Output the [X, Y] coordinate of the center of the cell containing the given text.  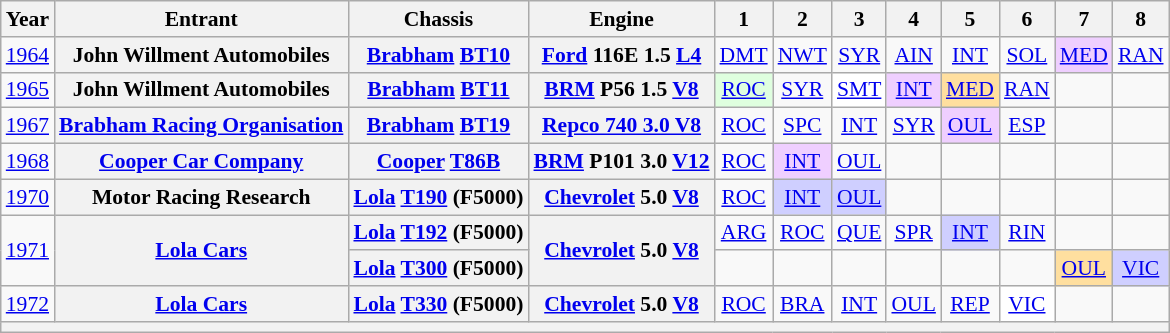
1 [744, 19]
3 [860, 19]
Brabham BT11 [438, 90]
1965 [28, 90]
1970 [28, 197]
Engine [621, 19]
4 [913, 19]
BRM P56 1.5 V8 [621, 90]
8 [1141, 19]
BRA [802, 304]
2 [802, 19]
Brabham BT19 [438, 126]
ARG [744, 233]
1971 [28, 250]
NWT [802, 55]
Brabham BT10 [438, 55]
7 [1084, 19]
DMT [744, 55]
Lola T330 (F5000) [438, 304]
1972 [28, 304]
RIN [1027, 233]
6 [1027, 19]
AIN [913, 55]
SOL [1027, 55]
ESP [1027, 126]
Chassis [438, 19]
Brabham Racing Organisation [201, 126]
Lola T300 (F5000) [438, 269]
SPC [802, 126]
Entrant [201, 19]
5 [970, 19]
Lola T192 (F5000) [438, 233]
Cooper T86B [438, 162]
1967 [28, 126]
QUE [860, 233]
Repco 740 3.0 V8 [621, 126]
BRM P101 3.0 V12 [621, 162]
1964 [28, 55]
Year [28, 19]
REP [970, 304]
Motor Racing Research [201, 197]
SPR [913, 233]
Cooper Car Company [201, 162]
Ford 116E 1.5 L4 [621, 55]
Lola T190 (F5000) [438, 197]
1968 [28, 162]
SMT [860, 90]
